Capture the cell that displays the provided text and extract its (X, Y) central coordinate. 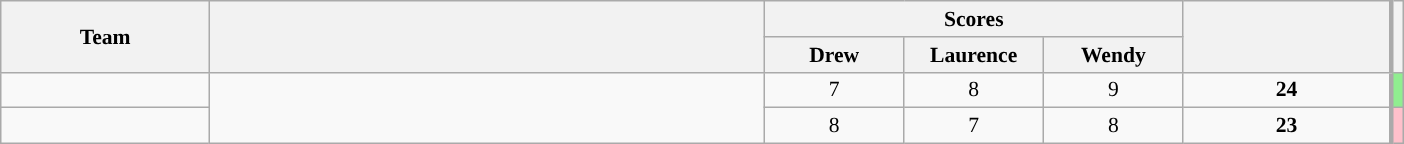
Scores (974, 19)
Team (106, 36)
Wendy (1114, 55)
24 (1287, 90)
Drew (834, 55)
23 (1287, 126)
9 (1114, 90)
Laurence (974, 55)
